Extract the (X, Y) coordinate from the center of the cell holding the provided text.  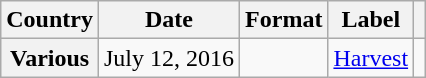
Format (284, 20)
Date (168, 20)
July 12, 2016 (168, 58)
Label (371, 20)
Harvest (371, 58)
Various (50, 58)
Country (50, 20)
